Pinpoint the cell where the given text exists, returning its [X, Y] midpoint coordinate. 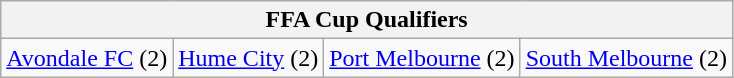
South Melbourne (2) [626, 58]
Hume City (2) [248, 58]
Avondale FC (2) [87, 58]
Port Melbourne (2) [422, 58]
FFA Cup Qualifiers [367, 20]
